For the text-containing cell, return its midpoint in [X, Y] coordinate format. 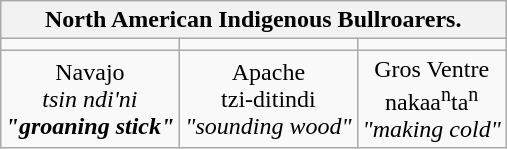
North American Indigenous Bullroarers. [253, 20]
Apachetzi-ditindi"sounding wood" [268, 100]
Gros Ventrenakaantan"making cold" [432, 100]
Navajotsin ndi'ni"groaning stick" [90, 100]
